For the text-containing cell, return its midpoint in [x, y] coordinate format. 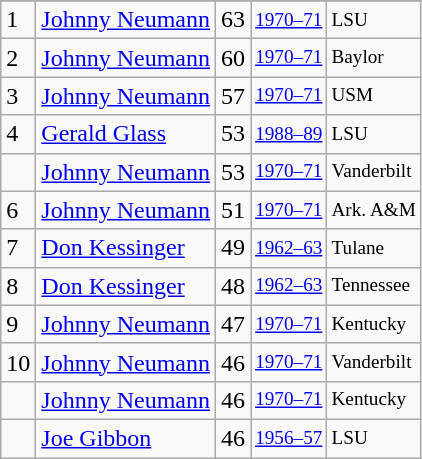
10 [18, 362]
Baylor [374, 58]
47 [234, 324]
1 [18, 20]
51 [234, 210]
63 [234, 20]
Gerald Glass [126, 134]
7 [18, 248]
Ark. A&M [374, 210]
49 [234, 248]
USM [374, 96]
48 [234, 286]
8 [18, 286]
1988–89 [289, 134]
60 [234, 58]
4 [18, 134]
57 [234, 96]
9 [18, 324]
Tulane [374, 248]
6 [18, 210]
Tennessee [374, 286]
1956–57 [289, 438]
3 [18, 96]
Joe Gibbon [126, 438]
2 [18, 58]
